Identify which cell holds the provided text, then report its (x, y) central coordinate. 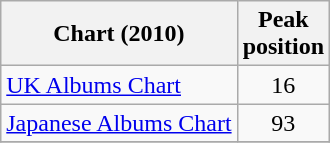
93 (283, 123)
16 (283, 85)
Peakposition (283, 34)
Chart (2010) (119, 34)
UK Albums Chart (119, 85)
Japanese Albums Chart (119, 123)
